Extract the [x, y] coordinate from the center of the cell holding the provided text.  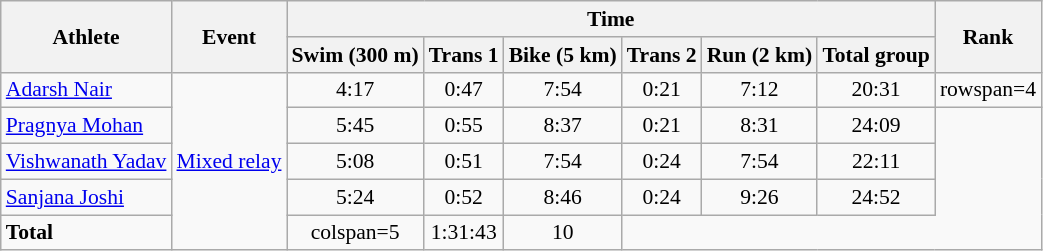
5:08 [354, 162]
24:09 [876, 126]
Time [610, 19]
colspan=5 [354, 233]
Mixed relay [228, 161]
Trans 2 [662, 55]
8:31 [760, 126]
Event [228, 36]
22:11 [876, 162]
8:37 [563, 126]
7:12 [760, 90]
Bike (5 km) [563, 55]
8:46 [563, 197]
5:24 [354, 197]
Trans 1 [464, 55]
4:17 [354, 90]
0:52 [464, 197]
24:52 [876, 197]
0:47 [464, 90]
0:55 [464, 126]
Vishwanath Yadav [86, 162]
Total group [876, 55]
Pragnya Mohan [86, 126]
Athlete [86, 36]
Rank [988, 36]
Run (2 km) [760, 55]
Adarsh Nair [86, 90]
Sanjana Joshi [86, 197]
9:26 [760, 197]
0:51 [464, 162]
20:31 [876, 90]
rowspan=4 [988, 90]
Total [86, 233]
1:31:43 [464, 233]
5:45 [354, 126]
Swim (300 m) [354, 55]
10 [563, 233]
